Return the (x, y) coordinate for the center point of the cell that contains the specified text.  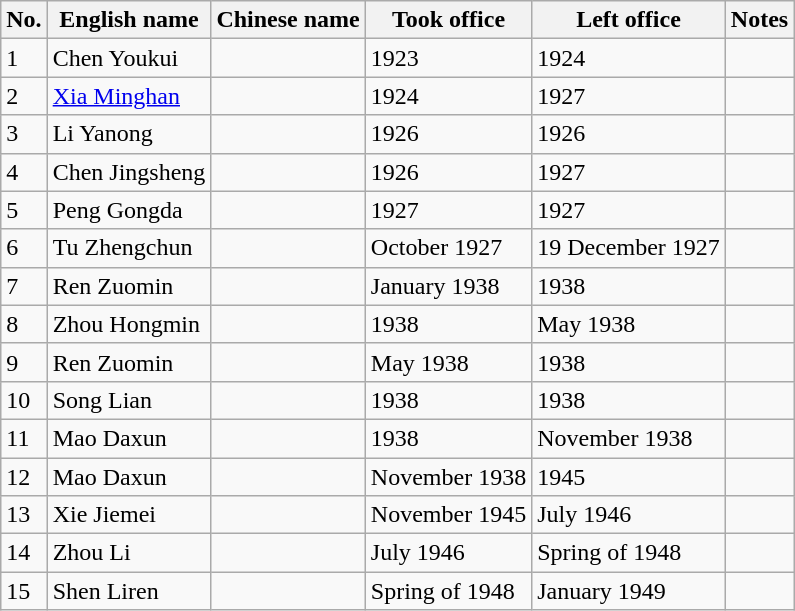
4 (24, 172)
Xia Minghan (129, 96)
Peng Gongda (129, 210)
Zhou Hongmin (129, 324)
2 (24, 96)
Zhou Li (129, 553)
10 (24, 400)
11 (24, 438)
1923 (448, 58)
Xie Jiemei (129, 515)
15 (24, 591)
Chen Youkui (129, 58)
14 (24, 553)
8 (24, 324)
Shen Liren (129, 591)
Tu Zhengchun (129, 248)
January 1938 (448, 286)
Song Lian (129, 400)
Notes (759, 20)
Chen Jingsheng (129, 172)
12 (24, 477)
19 December 1927 (629, 248)
October 1927 (448, 248)
November 1945 (448, 515)
1945 (629, 477)
7 (24, 286)
Chinese name (288, 20)
1 (24, 58)
Li Yanong (129, 134)
English name (129, 20)
3 (24, 134)
January 1949 (629, 591)
Left office (629, 20)
6 (24, 248)
No. (24, 20)
5 (24, 210)
Took office (448, 20)
13 (24, 515)
9 (24, 362)
